Pinpoint the cell where the given text exists, returning its [x, y] midpoint coordinate. 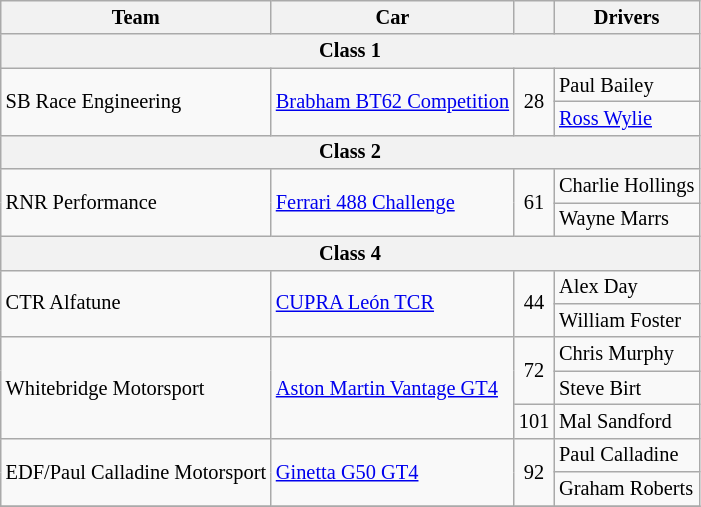
Drivers [626, 17]
44 [534, 304]
SB Race Engineering [136, 102]
92 [534, 472]
101 [534, 421]
Paul Bailey [626, 85]
Wayne Marrs [626, 219]
Ferrari 488 Challenge [392, 202]
Whitebridge Motorsport [136, 388]
28 [534, 102]
Class 2 [350, 152]
Class 4 [350, 253]
Aston Martin Vantage GT4 [392, 388]
RNR Performance [136, 202]
Class 1 [350, 51]
Car [392, 17]
Steve Birt [626, 388]
Charlie Hollings [626, 186]
61 [534, 202]
Team [136, 17]
Mal Sandford [626, 421]
72 [534, 370]
Brabham BT62 Competition [392, 102]
CTR Alfatune [136, 304]
Chris Murphy [626, 354]
EDF/Paul Calladine Motorsport [136, 472]
Paul Calladine [626, 455]
Ross Wylie [626, 118]
Alex Day [626, 287]
Graham Roberts [626, 489]
Ginetta G50 GT4 [392, 472]
CUPRA León TCR [392, 304]
William Foster [626, 320]
